Search for the cell housing the specified text and yield its [x, y] center coordinate. 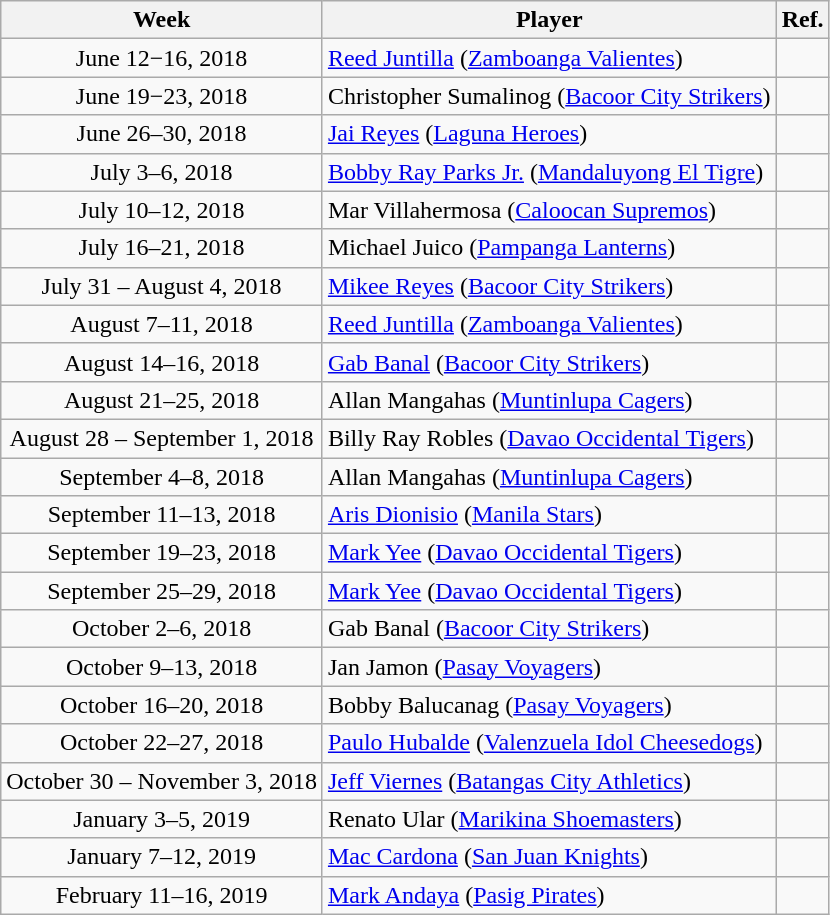
Christopher Sumalinog (Bacoor City Strikers) [549, 96]
Mikee Reyes (Bacoor City Strikers) [549, 286]
August 14–16, 2018 [162, 362]
July 3–6, 2018 [162, 172]
Jan Jamon (Pasay Voyagers) [549, 667]
June 26–30, 2018 [162, 134]
July 31 – August 4, 2018 [162, 286]
September 25–29, 2018 [162, 591]
Jeff Viernes (Batangas City Athletics) [549, 781]
August 28 – September 1, 2018 [162, 438]
October 16–20, 2018 [162, 705]
July 10–12, 2018 [162, 210]
Billy Ray Robles (Davao Occidental Tigers) [549, 438]
Mar Villahermosa (Caloocan Supremos) [549, 210]
Week [162, 20]
Bobby Balucanag (Pasay Voyagers) [549, 705]
June 19−23, 2018 [162, 96]
September 19–23, 2018 [162, 553]
Aris Dionisio (Manila Stars) [549, 515]
September 4–8, 2018 [162, 477]
Renato Ular (Marikina Shoemasters) [549, 819]
Mac Cardona (San Juan Knights) [549, 857]
Bobby Ray Parks Jr. (Mandaluyong El Tigre) [549, 172]
Paulo Hubalde (Valenzuela Idol Cheesedogs) [549, 743]
September 11–13, 2018 [162, 515]
October 30 – November 3, 2018 [162, 781]
October 9–13, 2018 [162, 667]
July 16–21, 2018 [162, 248]
Mark Andaya (Pasig Pirates) [549, 895]
June 12−16, 2018 [162, 58]
January 3–5, 2019 [162, 819]
August 7–11, 2018 [162, 324]
January 7–12, 2019 [162, 857]
February 11–16, 2019 [162, 895]
Ref. [802, 20]
October 22–27, 2018 [162, 743]
Jai Reyes (Laguna Heroes) [549, 134]
October 2–6, 2018 [162, 629]
Player [549, 20]
August 21–25, 2018 [162, 400]
Michael Juico (Pampanga Lanterns) [549, 248]
